Locate the cell with the specified text and output its [x, y] center coordinate. 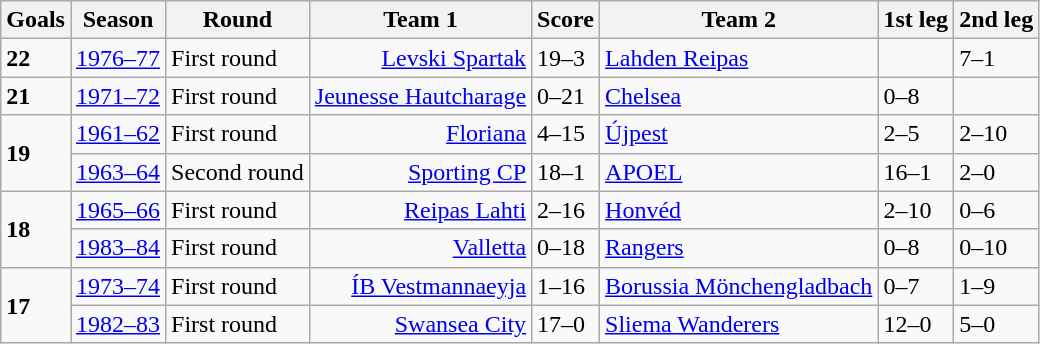
1973–74 [118, 286]
Team 2 [739, 20]
Levski Spartak [420, 58]
1983–84 [118, 248]
1–16 [566, 286]
Jeunesse Hautcharage [420, 96]
17–0 [566, 324]
Borussia Mönchengladbach [739, 286]
0–18 [566, 248]
1961–62 [118, 134]
12–0 [916, 324]
18–1 [566, 172]
7–1 [996, 58]
Swansea City [420, 324]
1971–72 [118, 96]
0–7 [916, 286]
2–0 [996, 172]
Rangers [739, 248]
2–5 [916, 134]
Valletta [420, 248]
1963–64 [118, 172]
Sliema Wanderers [739, 324]
17 [36, 305]
Lahden Reipas [739, 58]
1982–83 [118, 324]
1st leg [916, 20]
21 [36, 96]
Honvéd [739, 210]
Sporting CP [420, 172]
18 [36, 229]
16–1 [916, 172]
5–0 [996, 324]
Season [118, 20]
Chelsea [739, 96]
Reipas Lahti [420, 210]
19–3 [566, 58]
Floriana [420, 134]
Team 1 [420, 20]
0–10 [996, 248]
2–16 [566, 210]
2nd leg [996, 20]
Round [238, 20]
Goals [36, 20]
1965–66 [118, 210]
Újpest [739, 134]
22 [36, 58]
0–6 [996, 210]
Second round [238, 172]
0–21 [566, 96]
1–9 [996, 286]
ÍB Vestmannaeyja [420, 286]
19 [36, 153]
4–15 [566, 134]
APOEL [739, 172]
Score [566, 20]
1976–77 [118, 58]
